Pinpoint the cell where the given text exists, returning its (x, y) midpoint coordinate. 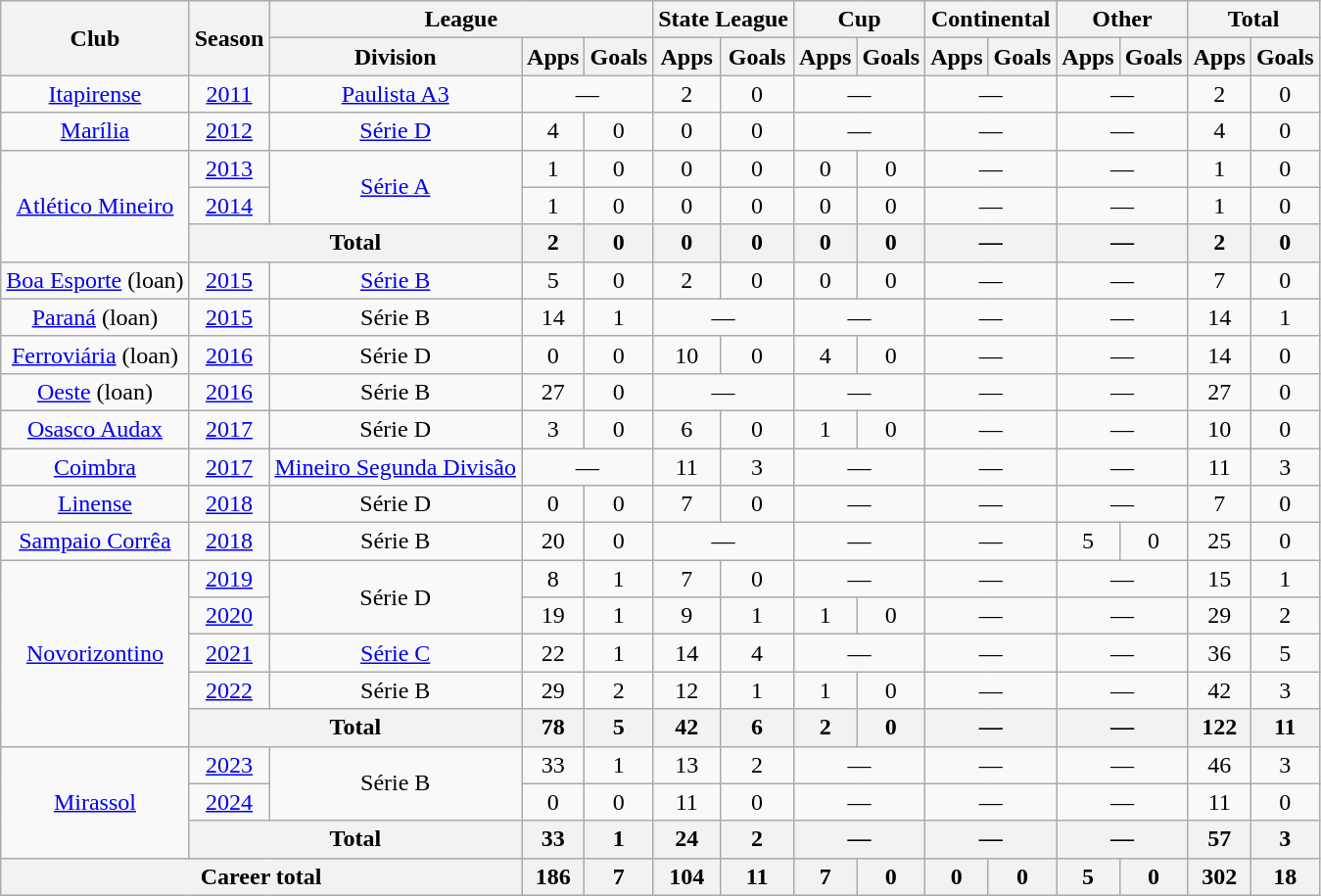
Oeste (loan) (95, 392)
2021 (229, 653)
8 (553, 579)
2012 (229, 131)
Paraná (loan) (95, 317)
19 (553, 616)
186 (553, 876)
9 (687, 616)
302 (1219, 876)
Club (95, 38)
Career total (261, 876)
36 (1219, 653)
22 (553, 653)
20 (553, 542)
12 (687, 690)
Coimbra (95, 467)
Cup (859, 20)
Sampaio Corrêa (95, 542)
Novorizontino (95, 653)
Mineiro Segunda Divisão (396, 467)
46 (1219, 765)
Série C (396, 653)
Division (396, 57)
Mirassol (95, 802)
2011 (229, 94)
2020 (229, 616)
2022 (229, 690)
Atlético Mineiro (95, 206)
Itapirense (95, 94)
13 (687, 765)
57 (1219, 839)
2013 (229, 168)
2014 (229, 206)
15 (1219, 579)
Boa Esporte (loan) (95, 280)
State League (724, 20)
18 (1285, 876)
Série A (396, 187)
2019 (229, 579)
24 (687, 839)
Continental (991, 20)
Paulista A3 (396, 94)
Other (1122, 20)
2024 (229, 802)
Season (229, 38)
Linense (95, 504)
Osasco Audax (95, 429)
78 (553, 728)
League (461, 20)
2023 (229, 765)
25 (1219, 542)
Ferroviária (loan) (95, 354)
122 (1219, 728)
Marília (95, 131)
104 (687, 876)
